Identify which cell holds the provided text, then report its [x, y] central coordinate. 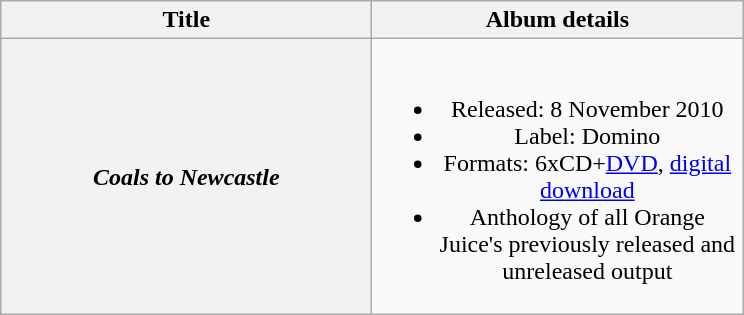
Coals to Newcastle [186, 176]
Released: 8 November 2010Label: DominoFormats: 6xCD+DVD, digital downloadAnthology of all Orange Juice's previously released and unreleased output [558, 176]
Title [186, 20]
Album details [558, 20]
